Return (x, y) of the center of cell containing provided text 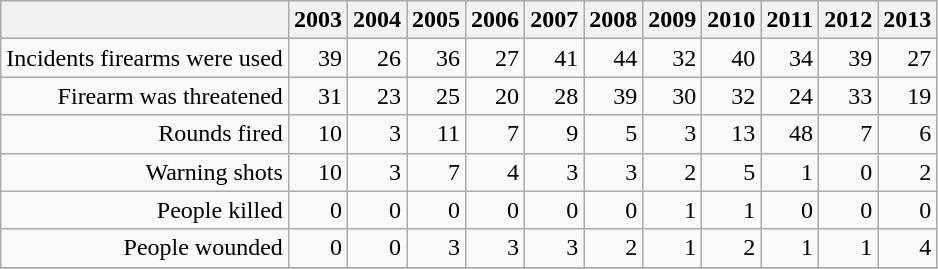
2005 (436, 20)
44 (614, 58)
33 (848, 96)
Rounds fired (145, 134)
9 (554, 134)
13 (732, 134)
28 (554, 96)
26 (376, 58)
40 (732, 58)
25 (436, 96)
2012 (848, 20)
34 (790, 58)
48 (790, 134)
2011 (790, 20)
People killed (145, 210)
2007 (554, 20)
2003 (318, 20)
2006 (496, 20)
23 (376, 96)
Incidents firearms were used (145, 58)
36 (436, 58)
19 (908, 96)
Firearm was threatened (145, 96)
People wounded (145, 248)
20 (496, 96)
2010 (732, 20)
2004 (376, 20)
6 (908, 134)
31 (318, 96)
2009 (672, 20)
2008 (614, 20)
41 (554, 58)
24 (790, 96)
11 (436, 134)
2013 (908, 20)
30 (672, 96)
Warning shots (145, 172)
